Capture the cell that displays the provided text and extract its (x, y) central coordinate. 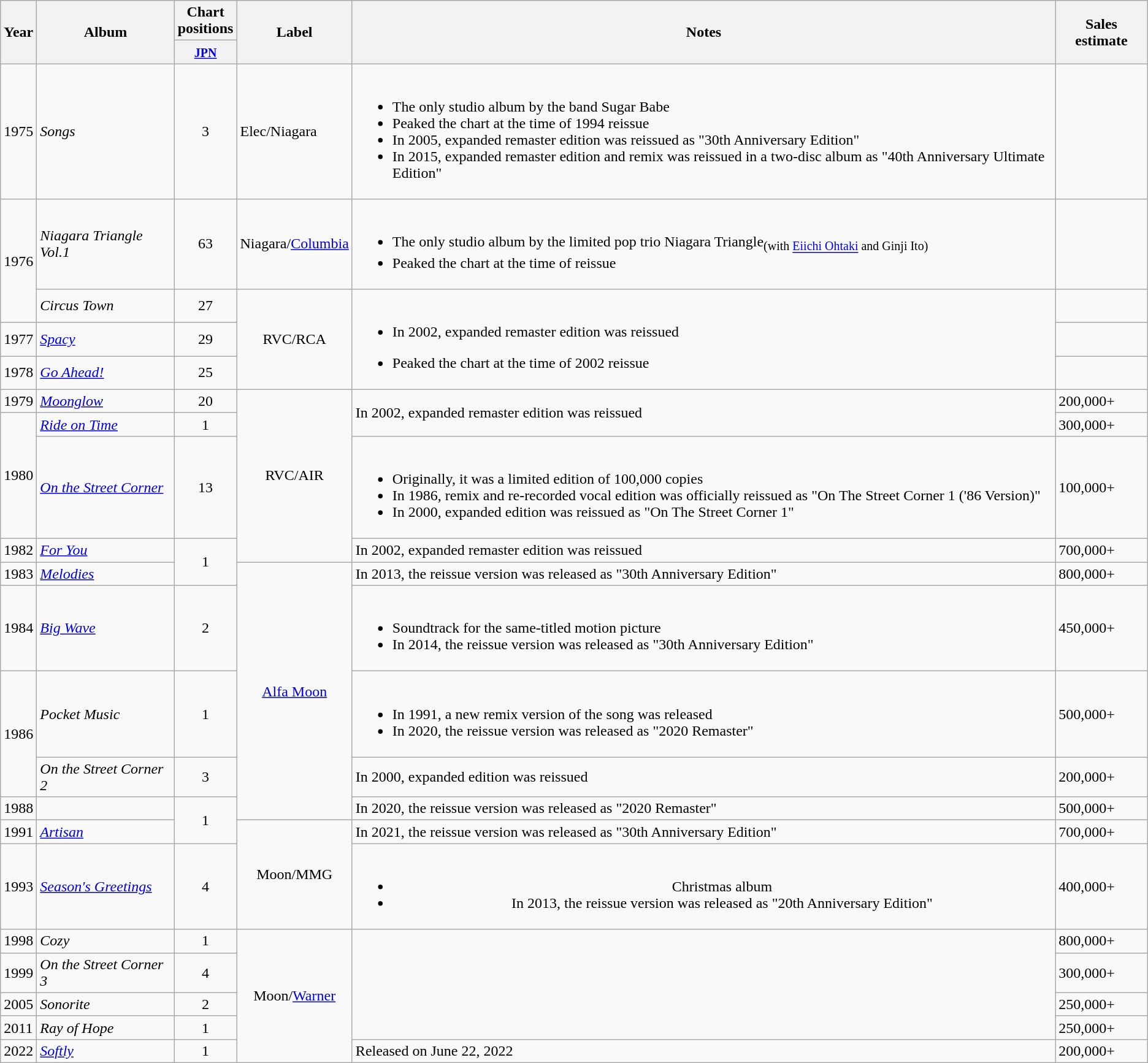
For You (105, 551)
1980 (18, 476)
Label (294, 32)
RVC/RCA (294, 339)
1979 (18, 401)
400,000+ (1101, 886)
29 (205, 340)
Niagara/Columbia (294, 244)
On the Street Corner 3 (105, 972)
20 (205, 401)
1978 (18, 373)
Year (18, 32)
Big Wave (105, 628)
Songs (105, 131)
2022 (18, 1051)
Niagara Triangle Vol.1 (105, 244)
2005 (18, 1004)
Moon/Warner (294, 996)
Alfa Moon (294, 692)
1991 (18, 832)
1983 (18, 574)
Circus Town (105, 305)
1986 (18, 734)
1988 (18, 809)
Released on June 22, 2022 (703, 1051)
Softly (105, 1051)
1993 (18, 886)
Ray of Hope (105, 1027)
100,000+ (1101, 487)
Chartpositions (205, 21)
Notes (703, 32)
Season's Greetings (105, 886)
In 2002, expanded remaster edition was reissuedPeaked the chart at the time of 2002 reissue (703, 339)
JPN (205, 52)
Moonglow (105, 401)
1977 (18, 340)
Album (105, 32)
Christmas albumIn 2013, the reissue version was released as "20th Anniversary Edition" (703, 886)
In 2020, the reissue version was released as "2020 Remaster" (703, 809)
In 2021, the reissue version was released as "30th Anniversary Edition" (703, 832)
In 2013, the reissue version was released as "30th Anniversary Edition" (703, 574)
RVC/AIR (294, 476)
Moon/MMG (294, 875)
450,000+ (1101, 628)
1998 (18, 941)
Ride on Time (105, 424)
In 2000, expanded edition was reissued (703, 777)
Sonorite (105, 1004)
1984 (18, 628)
Artisan (105, 832)
13 (205, 487)
Sales estimate (1101, 32)
Elec/Niagara (294, 131)
63 (205, 244)
Cozy (105, 941)
Soundtrack for the same-titled motion pictureIn 2014, the reissue version was released as "30th Anniversary Edition" (703, 628)
Spacy (105, 340)
On the Street Corner 2 (105, 777)
2011 (18, 1027)
1999 (18, 972)
Melodies (105, 574)
On the Street Corner (105, 487)
1976 (18, 261)
1975 (18, 131)
Pocket Music (105, 714)
25 (205, 373)
27 (205, 305)
The only studio album by the limited pop trio Niagara Triangle(with Eiichi Ohtaki and Ginji Ito)Peaked the chart at the time of reissue (703, 244)
1982 (18, 551)
In 1991, a new remix version of the song was releasedIn 2020, the reissue version was released as "2020 Remaster" (703, 714)
Go Ahead! (105, 373)
